Output the [x, y] coordinate of the center of the cell containing the given text.  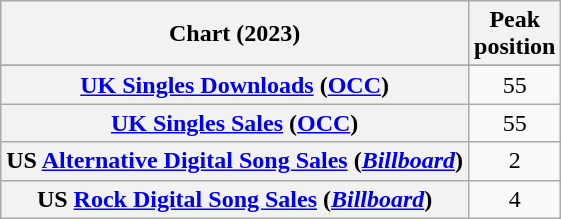
Chart (2023) [235, 34]
US Alternative Digital Song Sales (Billboard) [235, 161]
4 [515, 199]
Peakposition [515, 34]
UK Singles Downloads (OCC) [235, 85]
UK Singles Sales (OCC) [235, 123]
US Rock Digital Song Sales (Billboard) [235, 199]
2 [515, 161]
